Capture the cell that displays the provided text and extract its [x, y] central coordinate. 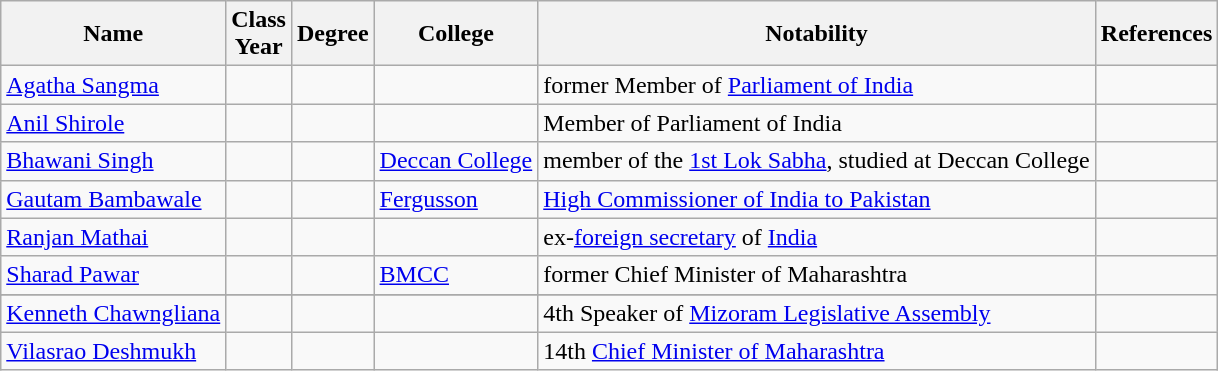
Bhawani Singh [114, 161]
Name [114, 34]
Sharad Pawar [114, 275]
Ranjan Mathai [114, 237]
Kenneth Chawngliana [114, 313]
former Chief Minister of Maharashtra [817, 275]
Vilasrao Deshmukh [114, 351]
Deccan College [456, 161]
Gautam Bambawale [114, 199]
member of the 1st Lok Sabha, studied at Deccan College [817, 161]
Anil Shirole [114, 123]
College [456, 34]
Agatha Sangma [114, 85]
BMCC [456, 275]
Fergusson [456, 199]
Notability [817, 34]
4th Speaker of Mizoram Legislative Assembly [817, 313]
References [1156, 34]
High Commissioner of India to Pakistan [817, 199]
former Member of Parliament of India [817, 85]
ClassYear [259, 34]
14th Chief Minister of Maharashtra [817, 351]
Degree [332, 34]
ex-foreign secretary of India [817, 237]
Member of Parliament of India [817, 123]
